From the cell containing the given text, extract its center point as (X, Y) coordinate. 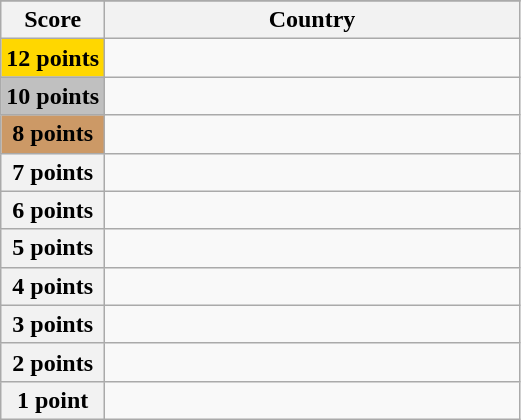
5 points (53, 248)
1 point (53, 400)
12 points (53, 58)
3 points (53, 324)
2 points (53, 362)
4 points (53, 286)
8 points (53, 134)
6 points (53, 210)
Country (312, 20)
10 points (53, 96)
Score (53, 20)
7 points (53, 172)
